Extract the (X, Y) coordinate from the center of the cell holding the provided text.  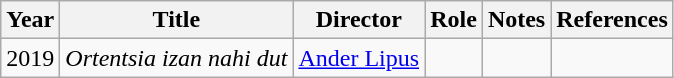
Director (359, 20)
Role (454, 20)
Notes (516, 20)
References (612, 20)
Year (30, 20)
2019 (30, 58)
Ander Lipus (359, 58)
Title (176, 20)
Ortentsia izan nahi dut (176, 58)
